Locate the cell with the specified text and output its (x, y) center coordinate. 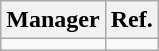
Manager (53, 20)
Ref. (132, 20)
